Search for the cell housing the specified text and yield its [x, y] center coordinate. 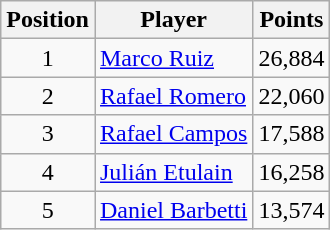
17,588 [292, 134]
Points [292, 20]
Rafael Campos [173, 134]
22,060 [292, 96]
5 [48, 210]
Position [48, 20]
16,258 [292, 172]
1 [48, 58]
Julián Etulain [173, 172]
Marco Ruiz [173, 58]
4 [48, 172]
3 [48, 134]
Player [173, 20]
Rafael Romero [173, 96]
2 [48, 96]
Daniel Barbetti [173, 210]
26,884 [292, 58]
13,574 [292, 210]
